Find where the given text appears and provide that cell's center as (X, Y) coordinate. 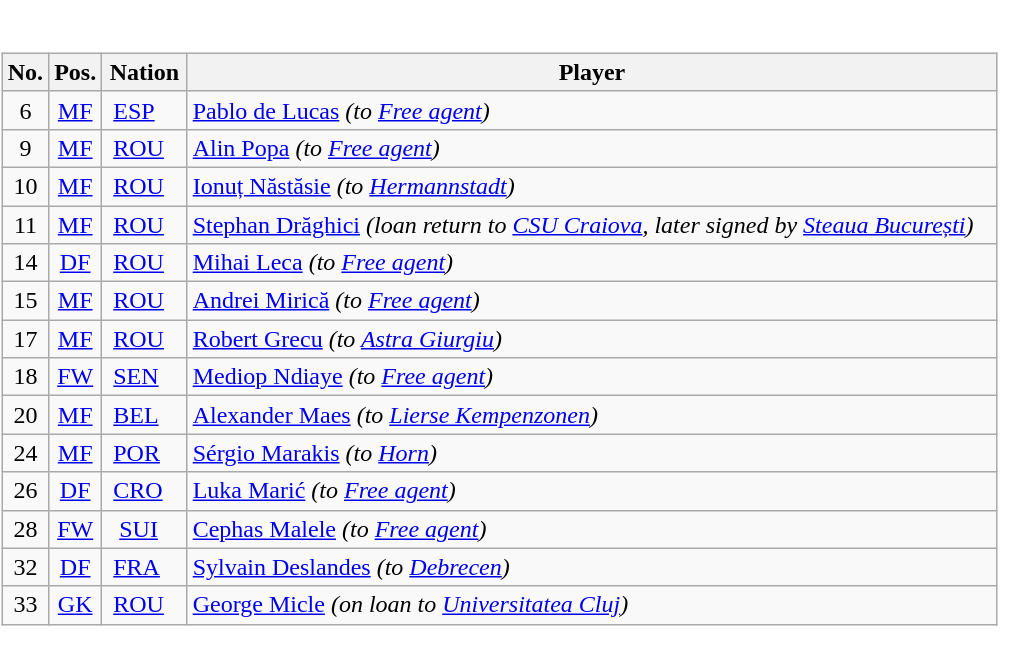
SUI (144, 529)
George Micle (on loan to Universitatea Cluj) (592, 605)
Sérgio Marakis (to Horn) (592, 453)
POR (144, 453)
CRO (144, 491)
32 (25, 567)
Luka Marić (to Free agent) (592, 491)
Cephas Malele (to Free agent) (592, 529)
14 (25, 263)
24 (25, 453)
17 (25, 339)
26 (25, 491)
Ionuț Năstăsie (to Hermannstadt) (592, 186)
Pablo de Lucas (to Free agent) (592, 110)
Mediop Ndiaye (to Free agent) (592, 377)
20 (25, 415)
18 (25, 377)
BEL (144, 415)
GK (76, 605)
SEN (144, 377)
28 (25, 529)
Alin Popa (to Free agent) (592, 148)
Mihai Leca (to Free agent) (592, 263)
ESP (144, 110)
No. (25, 72)
10 (25, 186)
15 (25, 301)
Alexander Maes (to Lierse Kempenzonen) (592, 415)
Pos. (76, 72)
Andrei Mirică (to Free agent) (592, 301)
Nation (144, 72)
9 (25, 148)
11 (25, 225)
FRA (144, 567)
Player (592, 72)
33 (25, 605)
Robert Grecu (to Astra Giurgiu) (592, 339)
6 (25, 110)
Sylvain Deslandes (to Debrecen) (592, 567)
Stephan Drăghici (loan return to CSU Craiova, later signed by Steaua București) (592, 225)
